Capture the cell that displays the provided text and extract its [x, y] central coordinate. 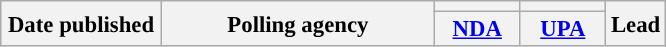
Polling agency [298, 24]
UPA [563, 30]
Date published [82, 24]
Lead [636, 24]
NDA [477, 30]
